Identify which cell holds the provided text, then report its [X, Y] central coordinate. 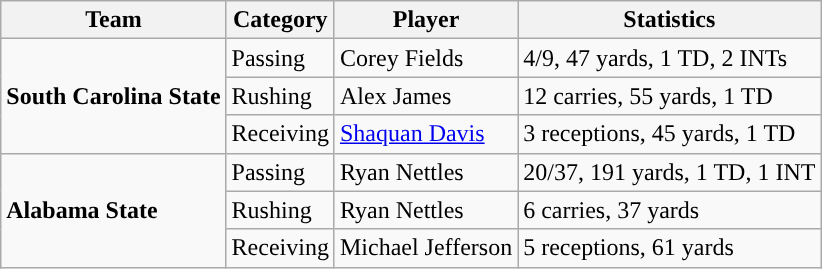
Shaquan Davis [426, 134]
Statistics [670, 20]
Category [280, 20]
Corey Fields [426, 58]
12 carries, 55 yards, 1 TD [670, 96]
South Carolina State [114, 96]
20/37, 191 yards, 1 TD, 1 INT [670, 172]
Alex James [426, 96]
3 receptions, 45 yards, 1 TD [670, 134]
Michael Jefferson [426, 248]
Alabama State [114, 210]
Player [426, 20]
Team [114, 20]
4/9, 47 yards, 1 TD, 2 INTs [670, 58]
5 receptions, 61 yards [670, 248]
6 carries, 37 yards [670, 210]
